Capture the cell that displays the provided text and extract its [X, Y] central coordinate. 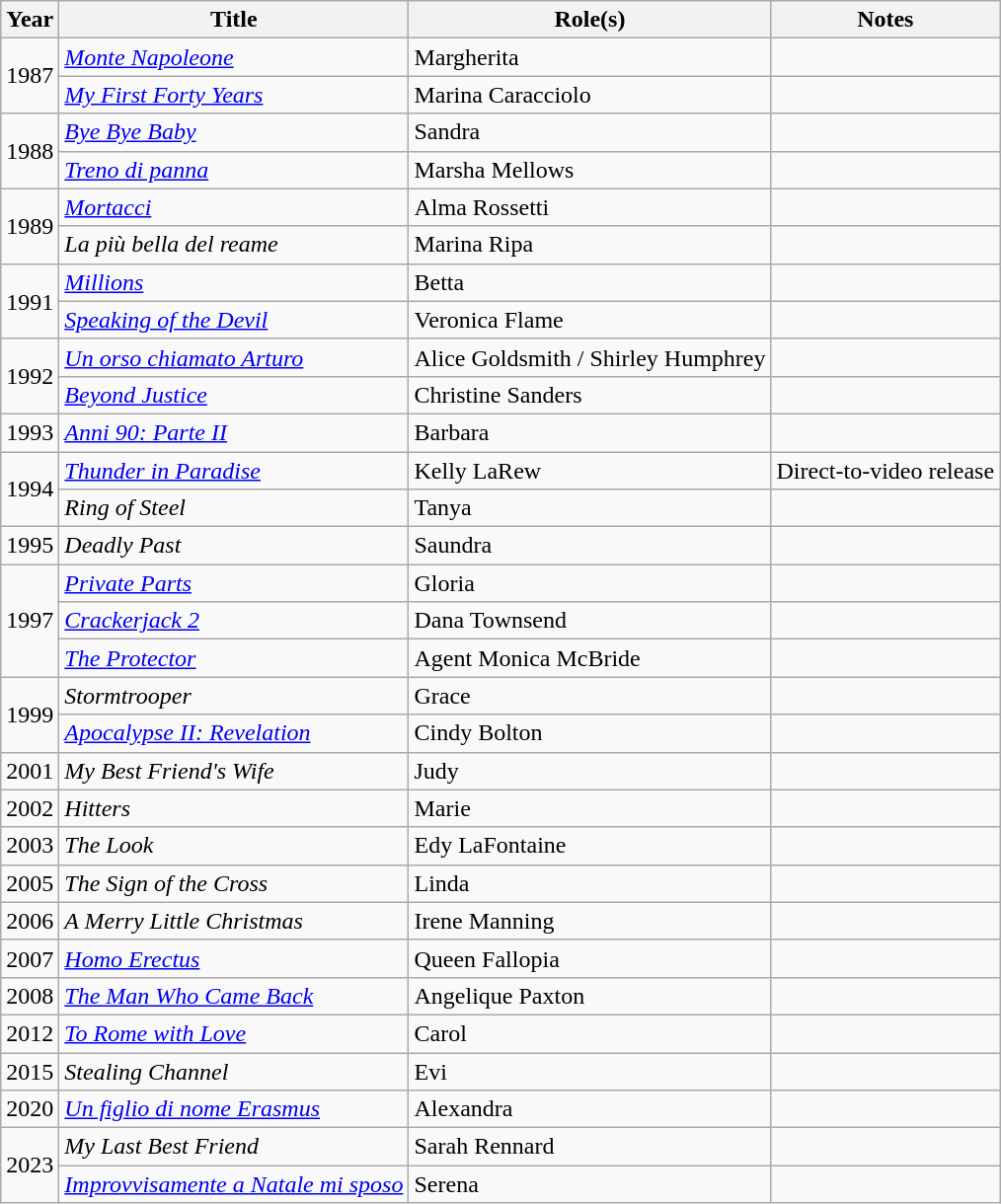
1994 [30, 489]
2002 [30, 808]
2008 [30, 996]
1993 [30, 432]
To Rome with Love [234, 1033]
Veronica Flame [590, 320]
Tanya [590, 508]
My Best Friend's Wife [234, 771]
Speaking of the Devil [234, 320]
Un orso chiamato Arturo [234, 357]
Saundra [590, 546]
Anni 90: Parte II [234, 432]
Mortacci [234, 207]
Apocalypse II: Revelation [234, 733]
My First Forty Years [234, 95]
Alexandra [590, 1109]
1988 [30, 151]
A Merry Little Christmas [234, 921]
Evi [590, 1071]
Homo Erectus [234, 958]
1987 [30, 76]
1995 [30, 546]
Marsha Mellows [590, 170]
Agent Monica McBride [590, 658]
Hitters [234, 808]
The Protector [234, 658]
2012 [30, 1033]
Cindy Bolton [590, 733]
Alma Rossetti [590, 207]
2006 [30, 921]
2023 [30, 1166]
Dana Townsend [590, 621]
Title [234, 20]
The Man Who Came Back [234, 996]
1989 [30, 226]
My Last Best Friend [234, 1147]
Margherita [590, 57]
Un figlio di nome Erasmus [234, 1109]
2003 [30, 846]
Linda [590, 883]
Millions [234, 282]
Gloria [590, 583]
Queen Fallopia [590, 958]
Stealing Channel [234, 1071]
2005 [30, 883]
Direct-to-video release [885, 471]
Edy LaFontaine [590, 846]
Ring of Steel [234, 508]
Grace [590, 696]
1992 [30, 376]
Sarah Rennard [590, 1147]
Role(s) [590, 20]
Crackerjack 2 [234, 621]
Deadly Past [234, 546]
Marina Caracciolo [590, 95]
Year [30, 20]
1991 [30, 301]
Carol [590, 1033]
Angelique Paxton [590, 996]
The Sign of the Cross [234, 883]
The Look [234, 846]
Irene Manning [590, 921]
Christine Sanders [590, 395]
2015 [30, 1071]
La più bella del reame [234, 245]
Bye Bye Baby [234, 132]
2020 [30, 1109]
Private Parts [234, 583]
Stormtrooper [234, 696]
Judy [590, 771]
Serena [590, 1184]
Sandra [590, 132]
Improvvisamente a Natale mi sposo [234, 1184]
Betta [590, 282]
1997 [30, 621]
Beyond Justice [234, 395]
Marie [590, 808]
Monte Napoleone [234, 57]
2001 [30, 771]
Barbara [590, 432]
2007 [30, 958]
Alice Goldsmith / Shirley Humphrey [590, 357]
Thunder in Paradise [234, 471]
Notes [885, 20]
Marina Ripa [590, 245]
1999 [30, 715]
Kelly LaRew [590, 471]
Treno di panna [234, 170]
